Search for the cell housing the specified text and yield its (X, Y) center coordinate. 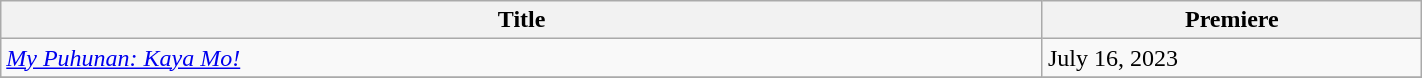
July 16, 2023 (1232, 58)
Premiere (1232, 20)
Title (522, 20)
My Puhunan: Kaya Mo! (522, 58)
